Identify which cell holds the provided text, then report its [X, Y] central coordinate. 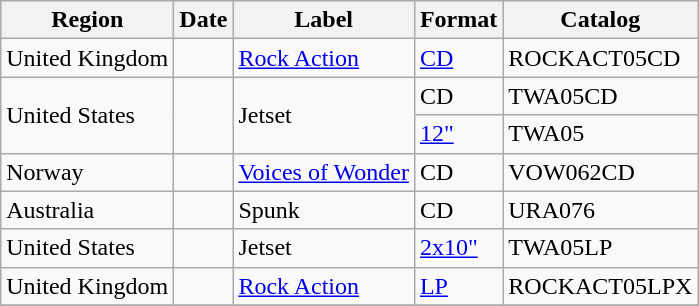
ROCKACT05LPX [600, 286]
Format [458, 20]
VOW062CD [600, 172]
Date [204, 20]
Voices of Wonder [324, 172]
LP [458, 286]
Label [324, 20]
2x10" [458, 248]
Catalog [600, 20]
ROCKACT05CD [600, 58]
Region [88, 20]
Spunk [324, 210]
URA076 [600, 210]
12" [458, 134]
Australia [88, 210]
TWA05LP [600, 248]
Norway [88, 172]
TWA05 [600, 134]
TWA05CD [600, 96]
